From the cell containing the given text, extract its center point as [X, Y] coordinate. 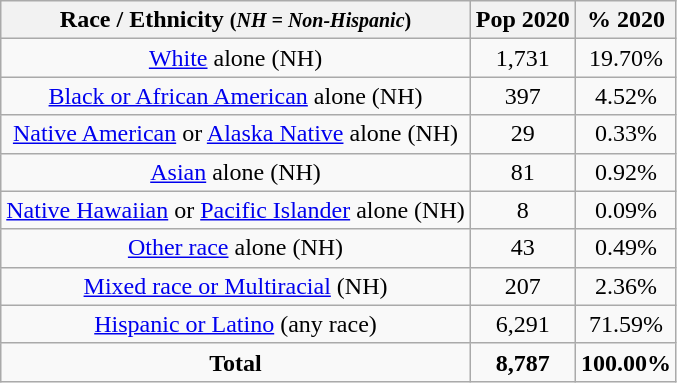
43 [522, 248]
6,291 [522, 324]
Native American or Alaska Native alone (NH) [236, 134]
Hispanic or Latino (any race) [236, 324]
81 [522, 172]
Race / Ethnicity (NH = Non-Hispanic) [236, 20]
29 [522, 134]
8 [522, 210]
100.00% [626, 362]
397 [522, 96]
Pop 2020 [522, 20]
0.49% [626, 248]
19.70% [626, 58]
1,731 [522, 58]
0.92% [626, 172]
White alone (NH) [236, 58]
% 2020 [626, 20]
Other race alone (NH) [236, 248]
4.52% [626, 96]
8,787 [522, 362]
0.33% [626, 134]
Asian alone (NH) [236, 172]
2.36% [626, 286]
71.59% [626, 324]
Total [236, 362]
207 [522, 286]
Mixed race or Multiracial (NH) [236, 286]
0.09% [626, 210]
Native Hawaiian or Pacific Islander alone (NH) [236, 210]
Black or African American alone (NH) [236, 96]
